Find where the given text appears and provide that cell's center as (X, Y) coordinate. 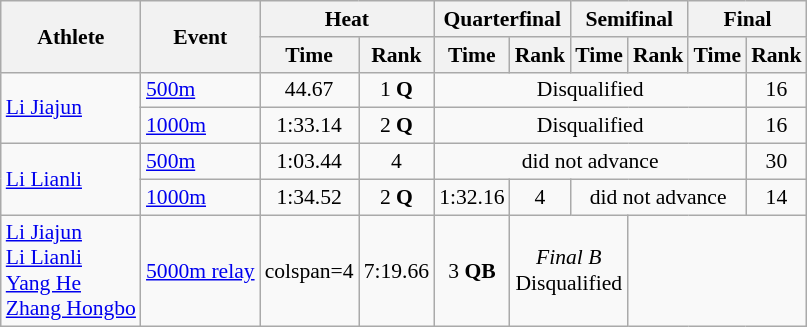
7:19.66 (396, 271)
Li Jiajun (71, 108)
1 Q (396, 90)
3 QB (472, 271)
Athlete (71, 36)
Event (200, 36)
Heat (348, 19)
30 (776, 162)
1:32.16 (472, 197)
1:03.44 (310, 162)
Semifinal (629, 19)
Li Jiajun Li Lianli Yang He Zhang Hongbo (71, 271)
1:34.52 (310, 197)
14 (776, 197)
5000m relay (200, 271)
Li Lianli (71, 180)
Final B Disqualified (569, 271)
colspan=4 (310, 271)
44.67 (310, 90)
1:33.14 (310, 126)
Quarterfinal (502, 19)
Final (747, 19)
